Scan for the cell matching the given text and deliver its (X, Y) coordinate at center. 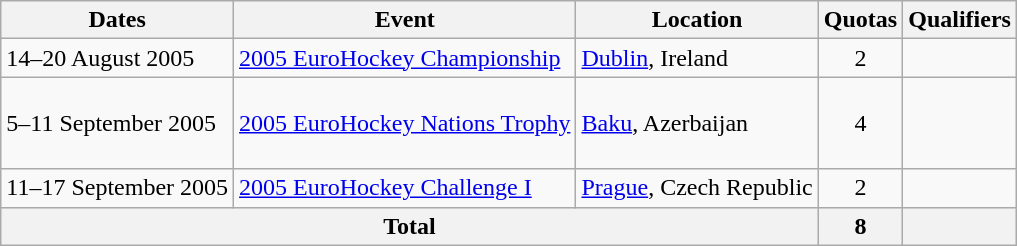
5–11 September 2005 (118, 123)
2005 EuroHockey Challenge I (405, 188)
14–20 August 2005 (118, 58)
Total (410, 226)
8 (860, 226)
4 (860, 123)
Prague, Czech Republic (697, 188)
Event (405, 20)
Baku, Azerbaijan (697, 123)
Dublin, Ireland (697, 58)
2005 EuroHockey Championship (405, 58)
Qualifiers (960, 20)
Dates (118, 20)
11–17 September 2005 (118, 188)
Location (697, 20)
Quotas (860, 20)
2005 EuroHockey Nations Trophy (405, 123)
